From the cell containing the given text, extract its center point as (x, y) coordinate. 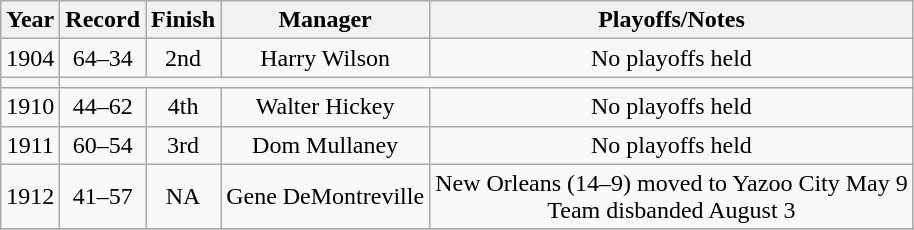
Walter Hickey (326, 107)
3rd (184, 145)
Manager (326, 20)
Harry Wilson (326, 58)
41–57 (103, 196)
44–62 (103, 107)
1910 (30, 107)
Gene DeMontreville (326, 196)
Playoffs/Notes (672, 20)
1911 (30, 145)
60–54 (103, 145)
1904 (30, 58)
NA (184, 196)
New Orleans (14–9) moved to Yazoo City May 9Team disbanded August 3 (672, 196)
4th (184, 107)
1912 (30, 196)
Dom Mullaney (326, 145)
64–34 (103, 58)
Year (30, 20)
2nd (184, 58)
Finish (184, 20)
Record (103, 20)
